Provide the [x, y] coordinate of the cell's center where the given text is located.  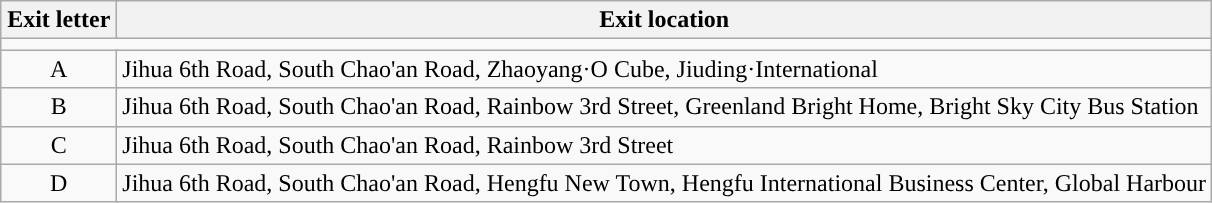
Exit letter [59, 20]
Jihua 6th Road, South Chao'an Road, Rainbow 3rd Street [664, 145]
A [59, 69]
C [59, 145]
Jihua 6th Road, South Chao'an Road, Rainbow 3rd Street, Greenland Bright Home, Bright Sky City Bus Station [664, 107]
B [59, 107]
Jihua 6th Road, South Chao'an Road, Zhaoyang·O Cube, Jiuding·International [664, 69]
Exit location [664, 20]
D [59, 183]
Jihua 6th Road, South Chao'an Road, Hengfu New Town, Hengfu International Business Center, Global Harbour [664, 183]
